Determine the [X, Y] coordinate at the center of the cell enclosing the given text.  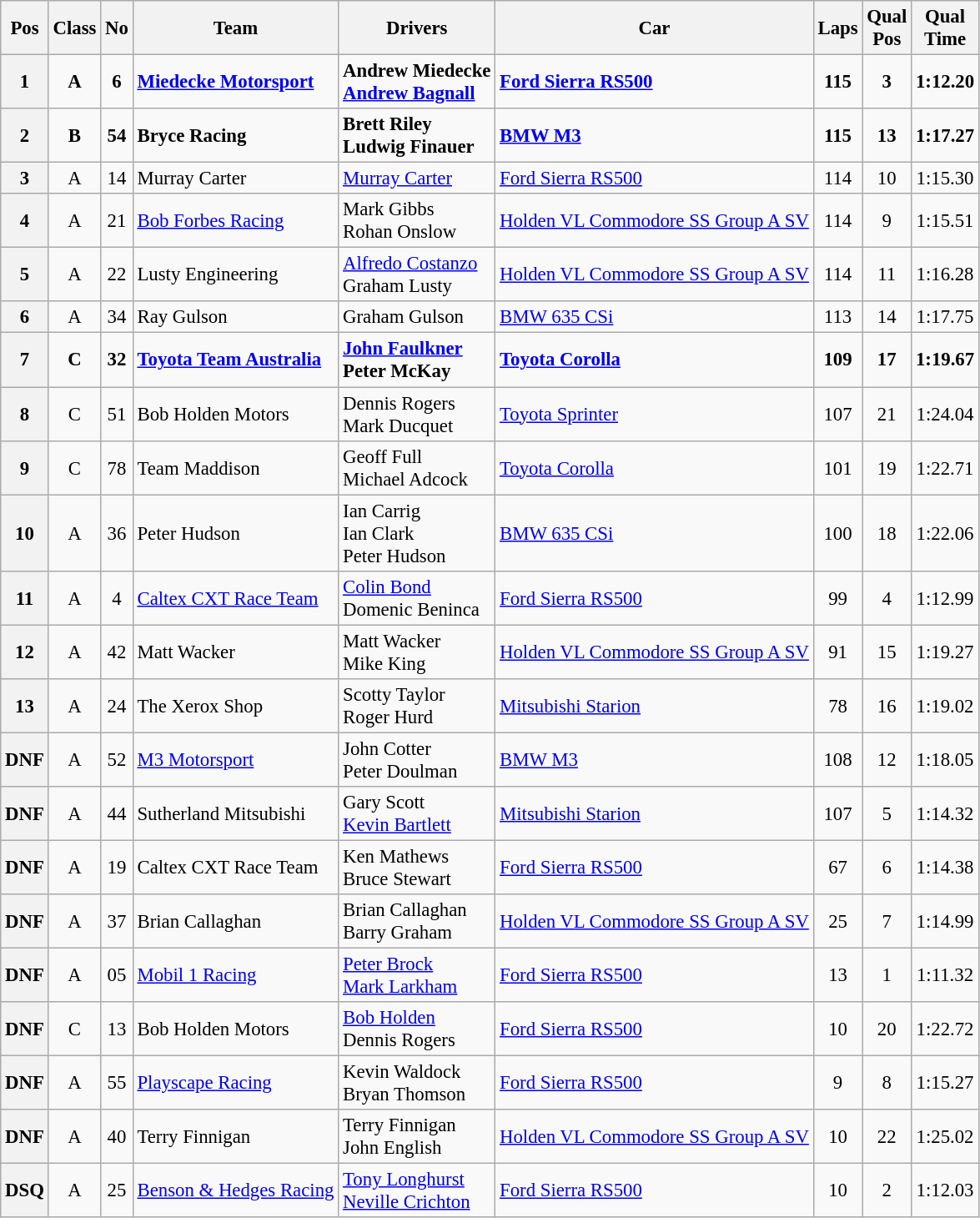
Ray Gulson [235, 318]
Alfredo Costanzo Graham Lusty [417, 275]
M3 Motorsport [235, 759]
Lusty Engineering [235, 275]
Bryce Racing [235, 135]
Benson & Hedges Racing [235, 1191]
Drivers [417, 28]
Team Maddison [235, 467]
Geoff Full Michael Adcock [417, 467]
Bob Forbes Racing [235, 220]
Tony Longhurst Neville Crichton [417, 1191]
113 [837, 318]
1:17.27 [946, 135]
Toyota Team Australia [235, 360]
Peter Brock Mark Larkham [417, 976]
1:14.32 [946, 814]
Colin Bond Domenic Beninca [417, 597]
17 [887, 360]
John Faulkner Peter McKay [417, 360]
24 [117, 706]
Miedecke Motorsport [235, 82]
Playscape Racing [235, 1083]
B [75, 135]
1:22.71 [946, 467]
1:15.51 [946, 220]
1:12.99 [946, 597]
Pos [25, 28]
51 [117, 414]
Peter Hudson [235, 533]
Mark Gibbs Rohan Onslow [417, 220]
Car [654, 28]
Class [75, 28]
108 [837, 759]
Graham Gulson [417, 318]
67 [837, 868]
Team [235, 28]
Terry Finnigan [235, 1136]
No [117, 28]
Laps [837, 28]
Gary Scott Kevin Bartlett [417, 814]
DSQ [25, 1191]
The Xerox Shop [235, 706]
1:15.30 [946, 179]
Scotty Taylor Roger Hurd [417, 706]
Mobil 1 Racing [235, 976]
Terry Finnigan John English [417, 1136]
36 [117, 533]
18 [887, 533]
100 [837, 533]
1:22.72 [946, 1029]
1:12.03 [946, 1191]
37 [117, 921]
1:15.27 [946, 1083]
Matt Wacker Mike King [417, 652]
1:22.06 [946, 533]
Brian Callaghan [235, 921]
John Cotter Peter Doulman [417, 759]
1:14.38 [946, 868]
Dennis Rogers Mark Ducquet [417, 414]
1:12.20 [946, 82]
Toyota Sprinter [654, 414]
1:19.67 [946, 360]
16 [887, 706]
Kevin Waldock Bryan Thomson [417, 1083]
Brian Callaghan Barry Graham [417, 921]
QualTime [946, 28]
109 [837, 360]
54 [117, 135]
55 [117, 1083]
Matt Wacker [235, 652]
1:19.27 [946, 652]
1:24.04 [946, 414]
Sutherland Mitsubishi [235, 814]
Andrew Miedecke Andrew Bagnall [417, 82]
Bob Holden Dennis Rogers [417, 1029]
42 [117, 652]
15 [887, 652]
20 [887, 1029]
Brett Riley Ludwig Finauer [417, 135]
1:14.99 [946, 921]
1:18.05 [946, 759]
32 [117, 360]
QualPos [887, 28]
40 [117, 1136]
1:17.75 [946, 318]
101 [837, 467]
1:25.02 [946, 1136]
Ken Mathews Bruce Stewart [417, 868]
1:11.32 [946, 976]
05 [117, 976]
1:19.02 [946, 706]
99 [837, 597]
44 [117, 814]
Ian Carrig Ian Clark Peter Hudson [417, 533]
1:16.28 [946, 275]
52 [117, 759]
91 [837, 652]
34 [117, 318]
